Identify which cell holds the provided text, then report its [x, y] central coordinate. 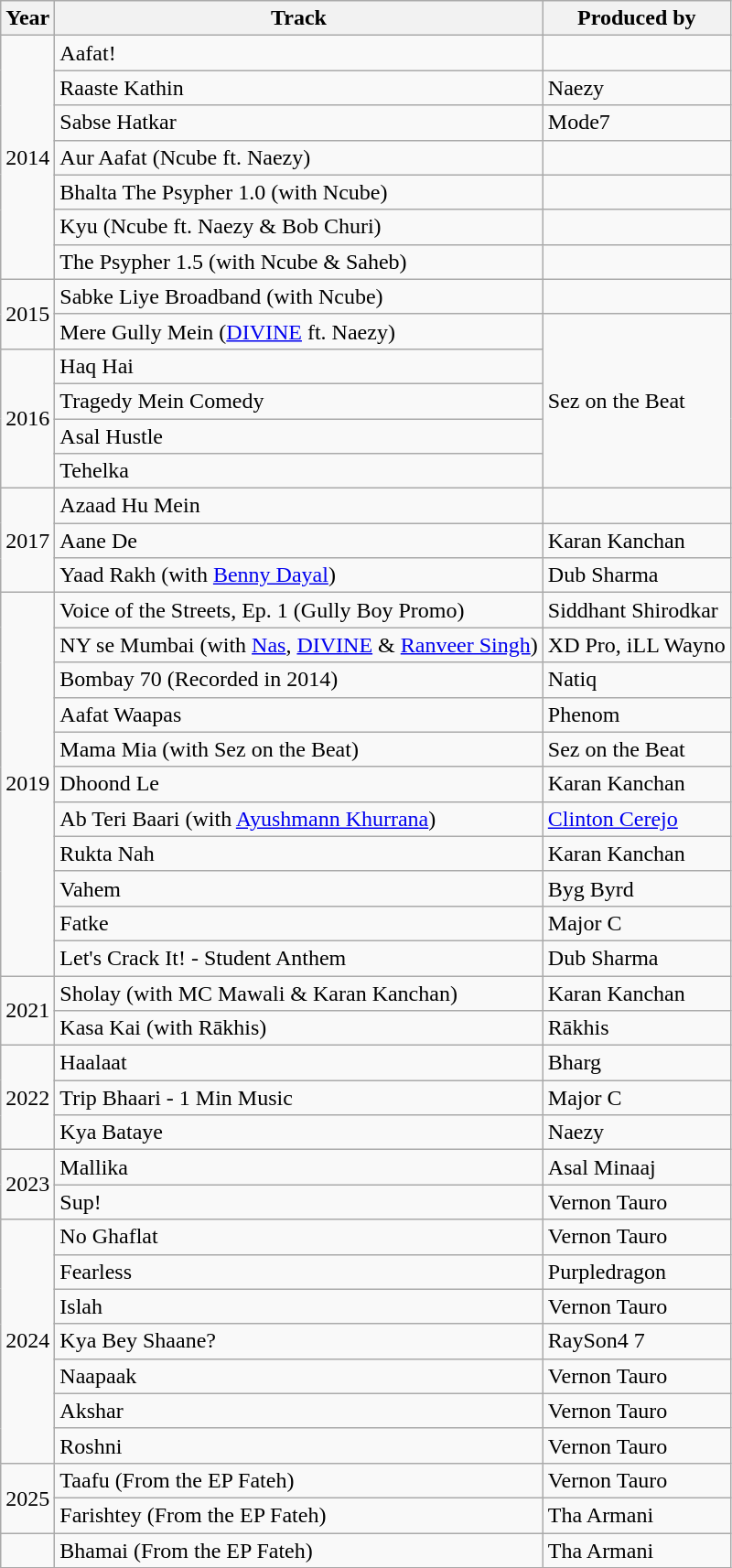
Sholay (with MC Mawali & Karan Kanchan) [298, 993]
Bhalta The Psypher 1.0 (with Ncube) [298, 192]
Year [27, 18]
Bharg [637, 1063]
Bombay 70 (Recorded in 2014) [298, 680]
Sabke Liye Broadband (with Ncube) [298, 296]
Haalaat [298, 1063]
Fearless [298, 1272]
RaySon4 7 [637, 1341]
Aafat Waapas [298, 714]
2019 [27, 785]
Asal Hustle [298, 436]
Farishtey (From the EP Fateh) [298, 1515]
2021 [27, 1010]
Let's Crack It! - Student Anthem [298, 958]
Mode7 [637, 123]
Naapaak [298, 1376]
2025 [27, 1498]
Produced by [637, 18]
Kya Bey Shaane? [298, 1341]
XD Pro, iLL Wayno [637, 645]
Ab Teri Baari (with Ayushmann Khurrana) [298, 819]
Siddhant Shirodkar [637, 610]
Azaad Hu Mein [298, 506]
Rākhis [637, 1028]
2022 [27, 1098]
Mallika [298, 1167]
Voice of the Streets, Ep. 1 (Gully Boy Promo) [298, 610]
Mama Mia (with Sez on the Beat) [298, 749]
Rukta Nah [298, 854]
Dhoond Le [298, 784]
Yaad Rakh (with Benny Dayal) [298, 575]
Kyu (Ncube ft. Naezy & Bob Churi) [298, 227]
2016 [27, 418]
Sabse Hatkar [298, 123]
Track [298, 18]
Roshni [298, 1445]
Phenom [637, 714]
Raaste Kathin [298, 88]
2017 [27, 541]
Asal Minaaj [637, 1167]
Purpledragon [637, 1272]
No Ghaflat [298, 1237]
Aafat! [298, 53]
Akshar [298, 1411]
2014 [27, 157]
Kya Bataye [298, 1133]
Tehelka [298, 471]
Fatke [298, 923]
Bhamai (From the EP Fateh) [298, 1551]
Aur Aafat (Ncube ft. Naezy) [298, 157]
Vahem [298, 888]
2024 [27, 1341]
Trip Bhaari - 1 Min Music [298, 1098]
Tragedy Mein Comedy [298, 401]
Mere Gully Mein (DIVINE ft. Naezy) [298, 331]
Natiq [637, 680]
Kasa Kai (with Rākhis) [298, 1028]
Clinton Cerejo [637, 819]
Byg Byrd [637, 888]
Aane De [298, 541]
Taafu (From the EP Fateh) [298, 1480]
Haq Hai [298, 366]
Sup! [298, 1202]
2023 [27, 1185]
Islah [298, 1306]
NY se Mumbai (with Nas, DIVINE & Ranveer Singh) [298, 645]
2015 [27, 314]
The Psypher 1.5 (with Ncube & Saheb) [298, 262]
